Search for the cell housing the specified text and yield its [X, Y] center coordinate. 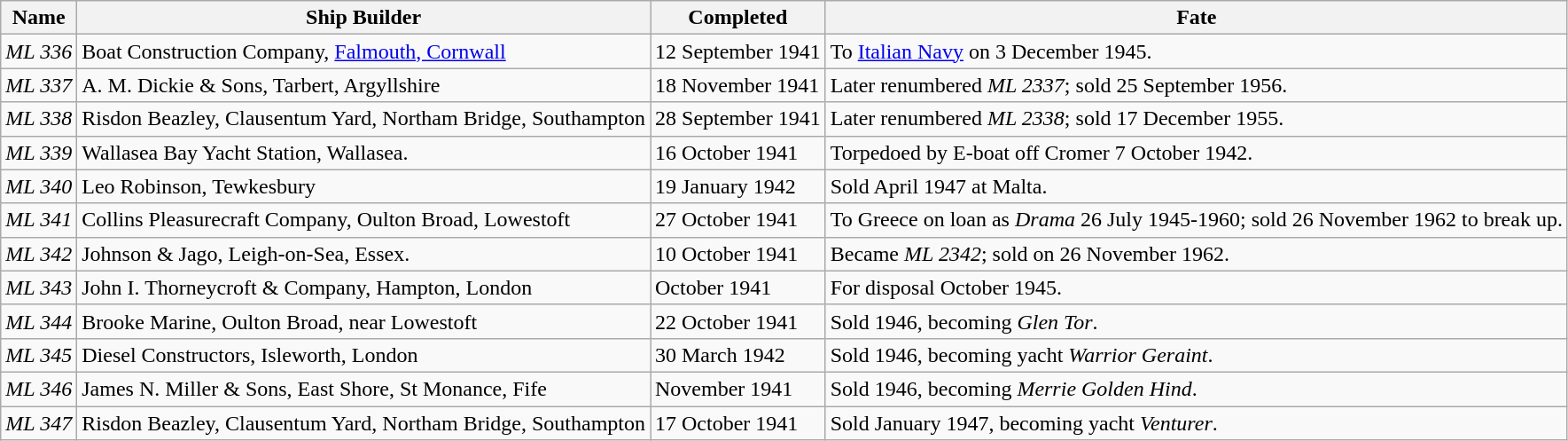
ML 345 [39, 355]
ML 337 [39, 85]
Sold 1946, becoming Glen Tor. [1197, 321]
For disposal October 1945. [1197, 287]
22 October 1941 [738, 321]
Completed [738, 18]
30 March 1942 [738, 355]
ML 341 [39, 220]
Torpedoed by E-boat off Cromer 7 October 1942. [1197, 153]
18 November 1941 [738, 85]
Sold 1946, becoming yacht Warrior Geraint. [1197, 355]
A. M. Dickie & Sons, Tarbert, Argyllshire [363, 85]
27 October 1941 [738, 220]
12 September 1941 [738, 51]
19 January 1942 [738, 186]
Boat Construction Company, Falmouth, Cornwall [363, 51]
17 October 1941 [738, 423]
To Greece on loan as Drama 26 July 1945-1960; sold 26 November 1962 to break up. [1197, 220]
Diesel Constructors, Isleworth, London [363, 355]
Became ML 2342; sold on 26 November 1962. [1197, 254]
ML 339 [39, 153]
Ship Builder [363, 18]
ML 346 [39, 389]
ML 336 [39, 51]
Sold January 1947, becoming yacht Venturer. [1197, 423]
10 October 1941 [738, 254]
Brooke Marine, Oulton Broad, near Lowestoft [363, 321]
Collins Pleasurecraft Company, Oulton Broad, Lowestoft [363, 220]
Sold April 1947 at Malta. [1197, 186]
October 1941 [738, 287]
To Italian Navy on 3 December 1945. [1197, 51]
Name [39, 18]
James N. Miller & Sons, East Shore, St Monance, Fife [363, 389]
Later renumbered ML 2338; sold 17 December 1955. [1197, 119]
Wallasea Bay Yacht Station, Wallasea. [363, 153]
John I. Thorneycroft & Company, Hampton, London [363, 287]
16 October 1941 [738, 153]
ML 342 [39, 254]
ML 338 [39, 119]
ML 344 [39, 321]
Later renumbered ML 2337; sold 25 September 1956. [1197, 85]
ML 347 [39, 423]
ML 343 [39, 287]
November 1941 [738, 389]
Fate [1197, 18]
ML 340 [39, 186]
Johnson & Jago, Leigh-on-Sea, Essex. [363, 254]
28 September 1941 [738, 119]
Leo Robinson, Tewkesbury [363, 186]
Sold 1946, becoming Merrie Golden Hind. [1197, 389]
